Search for the cell housing the specified text and yield its [X, Y] center coordinate. 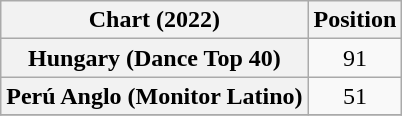
Perú Anglo (Monitor Latino) [154, 96]
91 [355, 58]
51 [355, 96]
Position [355, 20]
Chart (2022) [154, 20]
Hungary (Dance Top 40) [154, 58]
